Identify which cell holds the provided text, then report its [x, y] central coordinate. 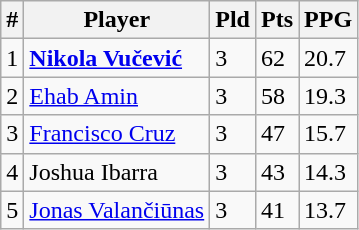
41 [276, 210]
13.7 [328, 210]
2 [12, 96]
Pts [276, 20]
4 [12, 172]
Jonas Valančiūnas [117, 210]
47 [276, 134]
Nikola Vučević [117, 58]
14.3 [328, 172]
20.7 [328, 58]
1 [12, 58]
43 [276, 172]
5 [12, 210]
62 [276, 58]
PPG [328, 20]
# [12, 20]
Player [117, 20]
Ehab Amin [117, 96]
Pld [233, 20]
Francisco Cruz [117, 134]
Joshua Ibarra [117, 172]
19.3 [328, 96]
15.7 [328, 134]
58 [276, 96]
